Locate the cell with the specified text and output its [X, Y] center coordinate. 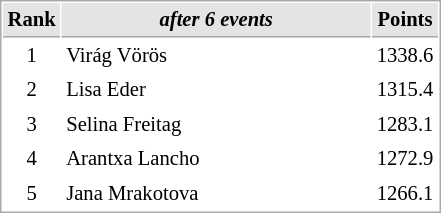
Rank [32, 20]
Virág Vörös [216, 56]
2 [32, 90]
5 [32, 194]
1272.9 [405, 158]
after 6 events [216, 20]
3 [32, 124]
1338.6 [405, 56]
Arantxa Lancho [216, 158]
Points [405, 20]
1266.1 [405, 194]
1283.1 [405, 124]
1315.4 [405, 90]
Jana Mrakotova [216, 194]
Selina Freitag [216, 124]
1 [32, 56]
Lisa Eder [216, 90]
4 [32, 158]
